From the cell containing the given text, extract its center point as [X, Y] coordinate. 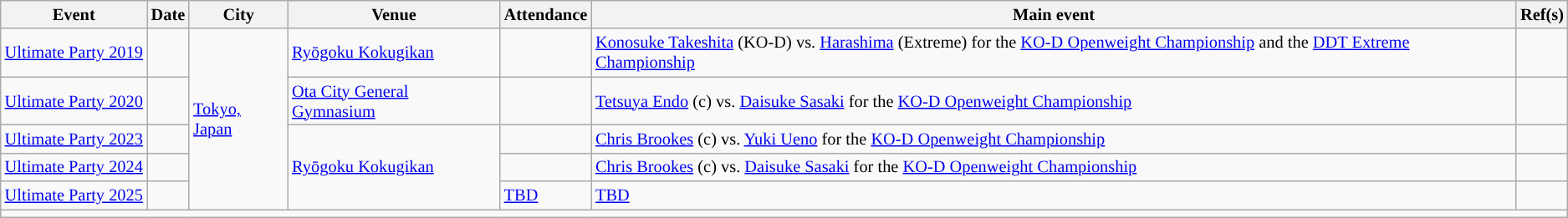
Event [74, 14]
Attendance [545, 14]
Main event [1054, 14]
Venue [394, 14]
Chris Brookes (c) vs. Daisuke Sasaki for the KO-D Openweight Championship [1054, 167]
City [238, 14]
Tokyo, Japan [238, 119]
Date [168, 14]
Ultimate Party 2025 [74, 195]
Chris Brookes (c) vs. Yuki Ueno for the KO-D Openweight Championship [1054, 139]
Ultimate Party 2023 [74, 139]
Ultimate Party 2020 [74, 101]
Ota City General Gymnasium [394, 101]
Tetsuya Endo (c) vs. Daisuke Sasaki for the KO-D Openweight Championship [1054, 101]
Ultimate Party 2019 [74, 53]
Ultimate Party 2024 [74, 167]
Konosuke Takeshita (KO-D) vs. Harashima (Extreme) for the KO-D Openweight Championship and the DDT Extreme Championship [1054, 53]
Ref(s) [1542, 14]
